Provide the (X, Y) coordinate of the cell's center where the given text is located.  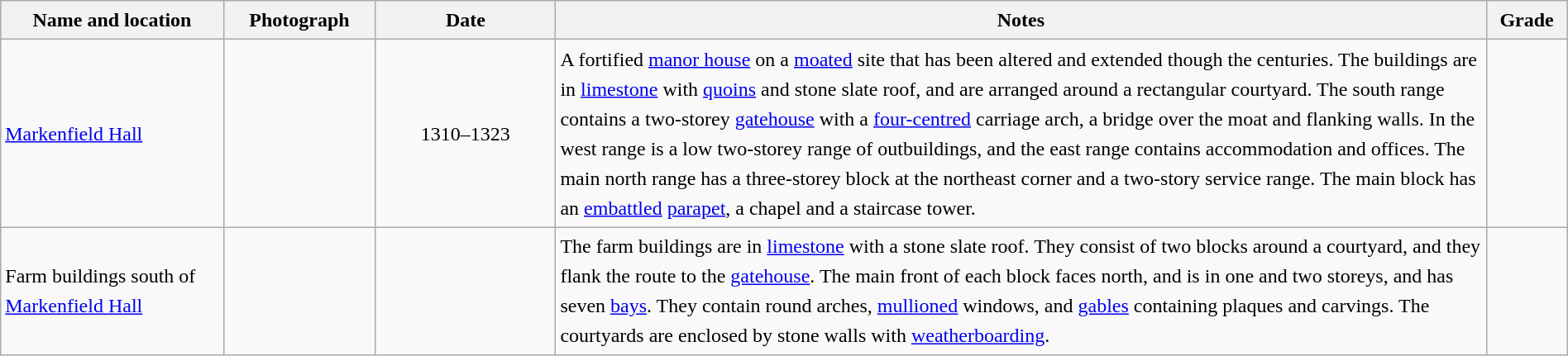
1310–1323 (466, 134)
Date (466, 20)
Markenfield Hall (112, 134)
Notes (1021, 20)
Name and location (112, 20)
Grade (1527, 20)
Photograph (299, 20)
Farm buildings south of Markenfield Hall (112, 291)
